Extract the (x, y) coordinate from the center of the cell holding the provided text.  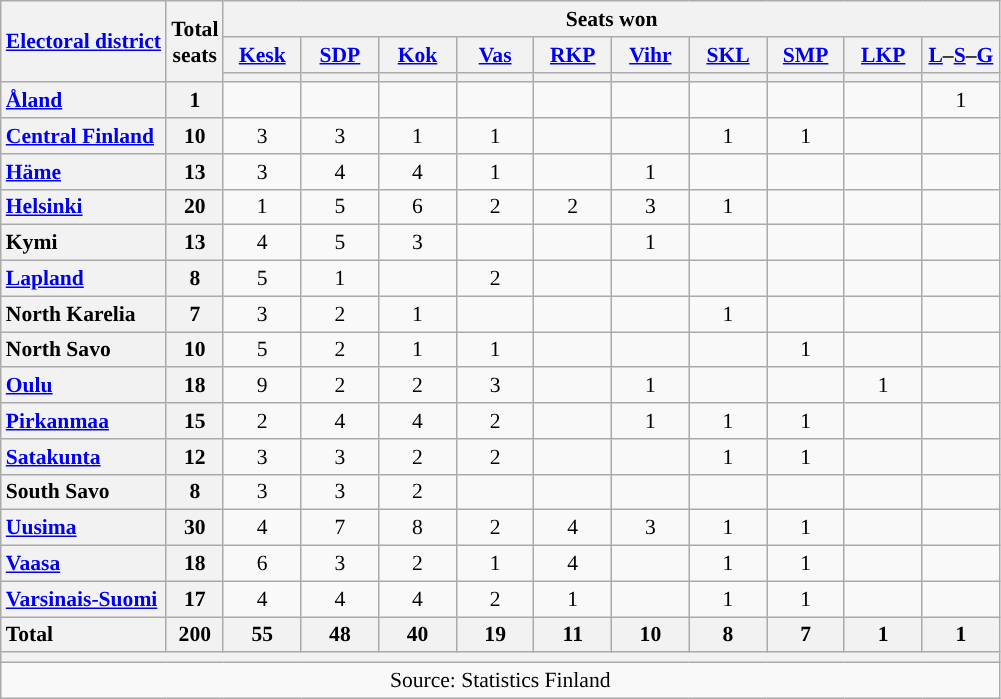
17 (194, 599)
Kymi (84, 243)
20 (194, 207)
Central Finland (84, 136)
30 (194, 528)
Helsinki (84, 207)
Electoral district (84, 42)
Source: Statistics Finland (500, 681)
RKP (573, 55)
Vas (495, 55)
15 (194, 421)
40 (418, 635)
Kok (418, 55)
South Savo (84, 492)
Totalseats (194, 42)
9 (262, 386)
SMP (806, 55)
Seats won (611, 19)
North Savo (84, 350)
North Karelia (84, 314)
48 (340, 635)
Häme (84, 172)
Lapland (84, 279)
LKP (883, 55)
Vaasa (84, 564)
Vihr (651, 55)
Uusima (84, 528)
200 (194, 635)
55 (262, 635)
L–S–G (961, 55)
19 (495, 635)
SKL (728, 55)
Pirkanmaa (84, 421)
Varsinais-Suomi (84, 599)
Kesk (262, 55)
12 (194, 457)
11 (573, 635)
Åland (84, 101)
Oulu (84, 386)
Satakunta (84, 457)
SDP (340, 55)
Total (84, 635)
